Extract the [X, Y] coordinate from the center of the cell holding the provided text.  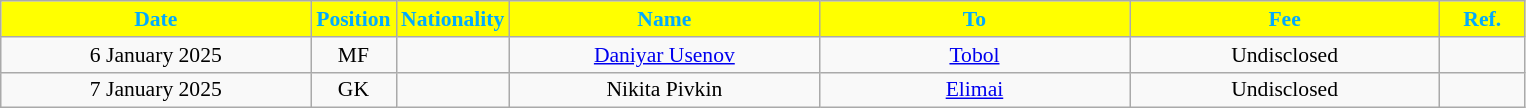
6 January 2025 [156, 55]
Nikita Pivkin [664, 90]
Ref. [1482, 19]
Position [354, 19]
7 January 2025 [156, 90]
MF [354, 55]
Daniyar Usenov [664, 55]
GK [354, 90]
To [974, 19]
Fee [1285, 19]
Date [156, 19]
Tobol [974, 55]
Elimai [974, 90]
Name [664, 19]
Nationality [452, 19]
